Pinpoint the cell where the given text exists, returning its [X, Y] midpoint coordinate. 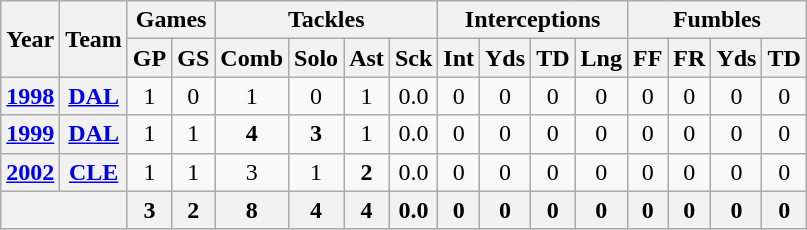
FF [647, 58]
Tackles [326, 20]
GS [194, 58]
1998 [30, 96]
Team [94, 39]
Interceptions [533, 20]
Games [170, 20]
2002 [30, 172]
Comb [252, 58]
Lng [601, 58]
Year [30, 39]
Sck [413, 58]
CLE [94, 172]
1999 [30, 134]
Ast [367, 58]
Solo [316, 58]
FR [690, 58]
Fumbles [716, 20]
8 [252, 210]
Int [459, 58]
GP [149, 58]
